Return (X, Y) of the center of cell containing provided text 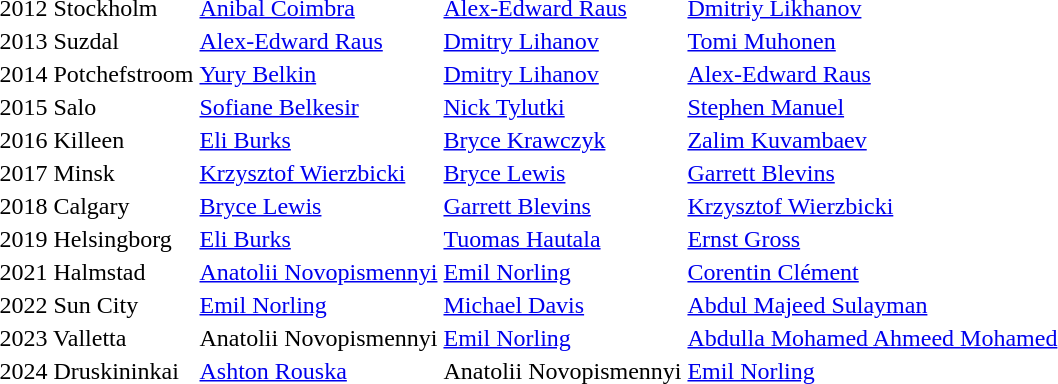
Bryce Krawczyk (562, 140)
Krzysztof Wierzbicki (318, 173)
Nick Tylutki (562, 107)
Sofiane Belkesir (318, 107)
Michael Davis (562, 305)
Garrett Blevins (562, 206)
Yury Belkin (318, 74)
Tuomas Hautala (562, 239)
Alex-Edward Raus (318, 41)
